Determine the [X, Y] coordinate at the center of the cell enclosing the given text.  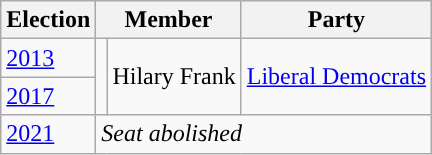
Member [168, 20]
Election [48, 20]
2021 [48, 134]
Hilary Frank [174, 77]
2013 [48, 58]
2017 [48, 96]
Seat abolished [264, 134]
Party [336, 20]
Liberal Democrats [336, 77]
